From the cell containing the given text, extract its center point as [x, y] coordinate. 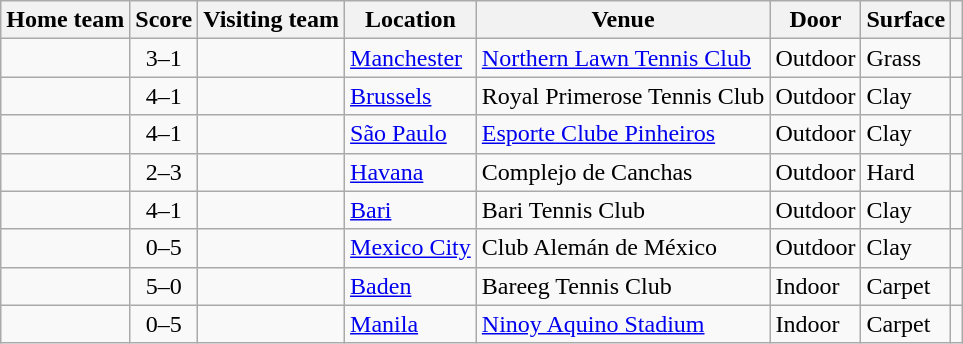
Ninoy Aquino Stadium [623, 324]
Royal Primerose Tennis Club [623, 96]
2–3 [164, 172]
Esporte Clube Pinheiros [623, 134]
Visiting team [272, 20]
Northern Lawn Tennis Club [623, 58]
Mexico City [411, 248]
Door [816, 20]
Surface [906, 20]
Brussels [411, 96]
Hard [906, 172]
Location [411, 20]
Complejo de Canchas [623, 172]
5–0 [164, 286]
Havana [411, 172]
Bari Tennis Club [623, 210]
Manila [411, 324]
Home team [66, 20]
Baden [411, 286]
3–1 [164, 58]
Club Alemán de México [623, 248]
Bareeg Tennis Club [623, 286]
Manchester [411, 58]
Bari [411, 210]
Score [164, 20]
Venue [623, 20]
Grass [906, 58]
São Paulo [411, 134]
